Provide the [x, y] coordinate of the cell's center where the given text is located.  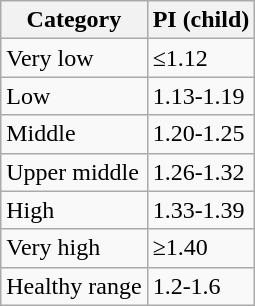
Middle [74, 134]
≤1.12 [201, 58]
Upper middle [74, 172]
Healthy range [74, 286]
1.13-1.19 [201, 96]
1.33-1.39 [201, 210]
PI (child) [201, 20]
Category [74, 20]
Very high [74, 248]
1.20-1.25 [201, 134]
Low [74, 96]
1.26-1.32 [201, 172]
High [74, 210]
Very low [74, 58]
≥1.40 [201, 248]
1.2-1.6 [201, 286]
